Determine the [X, Y] coordinate at the center of the cell enclosing the given text.  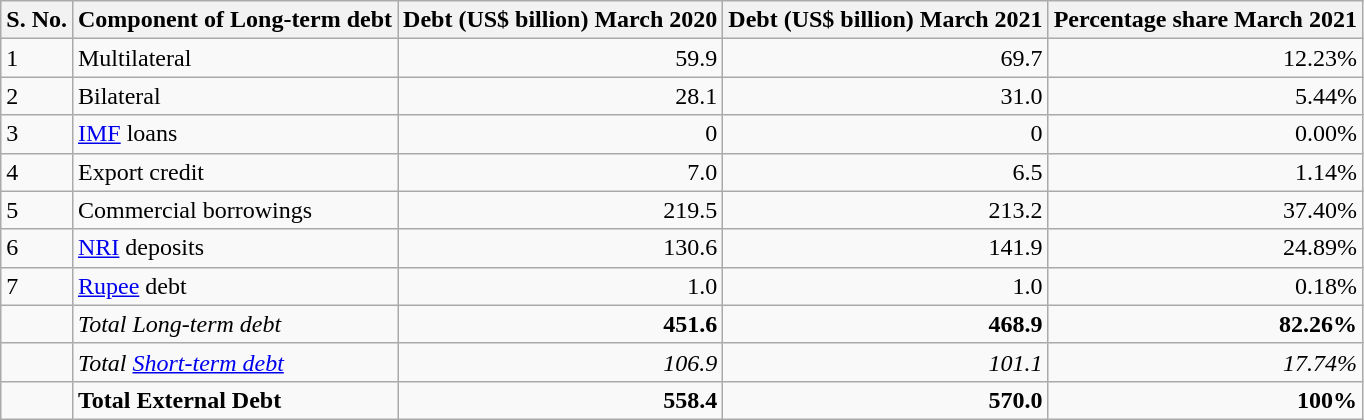
0.18% [1205, 286]
Percentage share March 2021 [1205, 20]
Total Short-term debt [234, 362]
Export credit [234, 172]
130.6 [560, 248]
1.14% [1205, 172]
570.0 [886, 400]
101.1 [886, 362]
100% [1205, 400]
Multilateral [234, 58]
IMF loans [234, 134]
S. No. [37, 20]
106.9 [560, 362]
28.1 [560, 96]
Bilateral [234, 96]
12.23% [1205, 58]
Component of Long-term debt [234, 20]
37.40% [1205, 210]
69.7 [886, 58]
4 [37, 172]
31.0 [886, 96]
451.6 [560, 324]
Total Long-term debt [234, 324]
Debt (US$ billion) March 2021 [886, 20]
Rupee debt [234, 286]
59.9 [560, 58]
Total External Debt [234, 400]
6 [37, 248]
17.74% [1205, 362]
3 [37, 134]
0.00% [1205, 134]
Debt (US$ billion) March 2020 [560, 20]
82.26% [1205, 324]
468.9 [886, 324]
219.5 [560, 210]
7 [37, 286]
2 [37, 96]
NRI deposits [234, 248]
7.0 [560, 172]
1 [37, 58]
5.44% [1205, 96]
213.2 [886, 210]
558.4 [560, 400]
24.89% [1205, 248]
Commercial borrowings [234, 210]
6.5 [886, 172]
5 [37, 210]
141.9 [886, 248]
